Output the (x, y) coordinate of the center of the cell containing the given text.  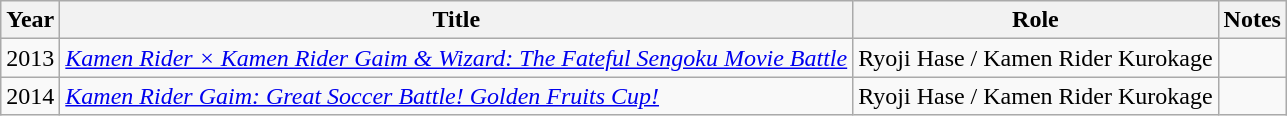
Title (456, 20)
Notes (1252, 20)
Role (1036, 20)
2013 (30, 58)
Year (30, 20)
Kamen Rider Gaim: Great Soccer Battle! Golden Fruits Cup! (456, 96)
Kamen Rider × Kamen Rider Gaim & Wizard: The Fateful Sengoku Movie Battle (456, 58)
2014 (30, 96)
